Search for the cell housing the specified text and yield its [x, y] center coordinate. 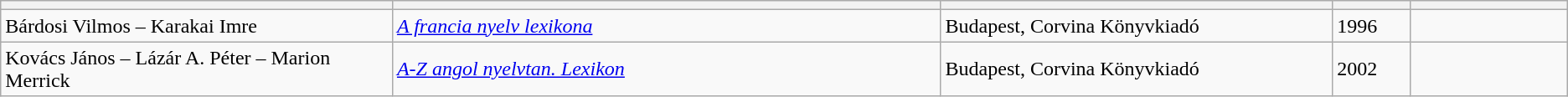
A-Z angol nyelvtan. Lexikon [667, 69]
2002 [1372, 69]
1996 [1372, 26]
Bárdosi Vilmos – Karakai Imre [197, 26]
A francia nyelv lexikona [667, 26]
Kovács János – Lázár A. Péter – Marion Merrick [197, 69]
